Capture the cell that displays the provided text and extract its [X, Y] central coordinate. 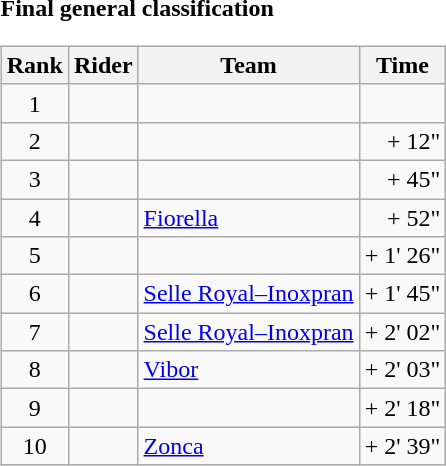
+ 2' 18" [402, 408]
+ 45" [402, 179]
Team [248, 65]
+ 12" [402, 141]
+ 2' 03" [402, 370]
6 [34, 294]
4 [34, 217]
Vibor [248, 370]
9 [34, 408]
+ 1' 45" [402, 294]
Fiorella [248, 217]
5 [34, 256]
+ 2' 39" [402, 446]
1 [34, 103]
+ 2' 02" [402, 332]
8 [34, 370]
2 [34, 141]
Rider [103, 65]
Rank [34, 65]
7 [34, 332]
+ 52" [402, 217]
3 [34, 179]
Time [402, 65]
10 [34, 446]
Zonca [248, 446]
+ 1' 26" [402, 256]
